Determine the [X, Y] coordinate at the center of the cell enclosing the given text.  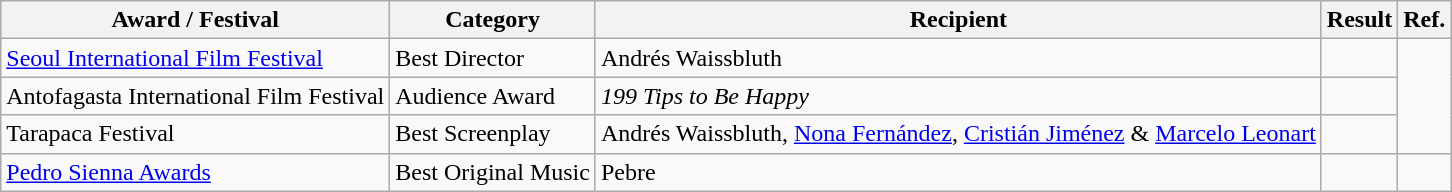
Antofagasta International Film Festival [196, 96]
Best Original Music [493, 172]
Audience Award [493, 96]
Tarapaca Festival [196, 134]
Award / Festival [196, 20]
Recipient [958, 20]
Category [493, 20]
Andrés Waissbluth, Nona Fernández, Cristián Jiménez & Marcelo Leonart [958, 134]
Seoul International Film Festival [196, 58]
Best Screenplay [493, 134]
199 Tips to Be Happy [958, 96]
Pedro Sienna Awards [196, 172]
Result [1359, 20]
Best Director [493, 58]
Pebre [958, 172]
Ref. [1424, 20]
Andrés Waissbluth [958, 58]
